Locate the cell with the specified text and output its [x, y] center coordinate. 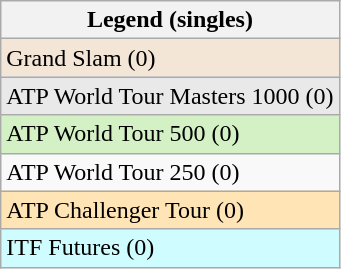
ATP World Tour 500 (0) [170, 134]
ITF Futures (0) [170, 248]
Legend (singles) [170, 20]
ATP World Tour Masters 1000 (0) [170, 96]
ATP World Tour 250 (0) [170, 172]
ATP Challenger Tour (0) [170, 210]
Grand Slam (0) [170, 58]
